From the cell containing the given text, extract its center point as [X, Y] coordinate. 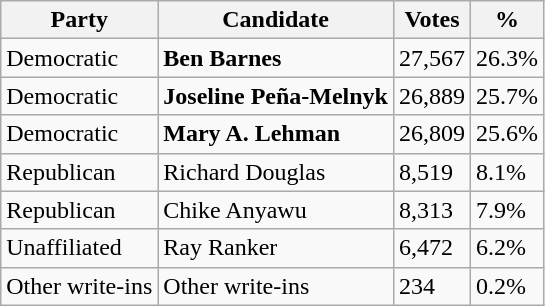
26,809 [432, 134]
Chike Anyawu [276, 210]
26,889 [432, 96]
Mary A. Lehman [276, 134]
8,519 [432, 172]
7.9% [508, 210]
Votes [432, 20]
8,313 [432, 210]
0.2% [508, 286]
6.2% [508, 248]
Ray Ranker [276, 248]
Party [80, 20]
Richard Douglas [276, 172]
Candidate [276, 20]
27,567 [432, 58]
26.3% [508, 58]
6,472 [432, 248]
% [508, 20]
25.7% [508, 96]
Ben Barnes [276, 58]
25.6% [508, 134]
Joseline Peña-Melnyk [276, 96]
Unaffiliated [80, 248]
8.1% [508, 172]
234 [432, 286]
